Provide the [X, Y] coordinate of the cell's center where the given text is located.  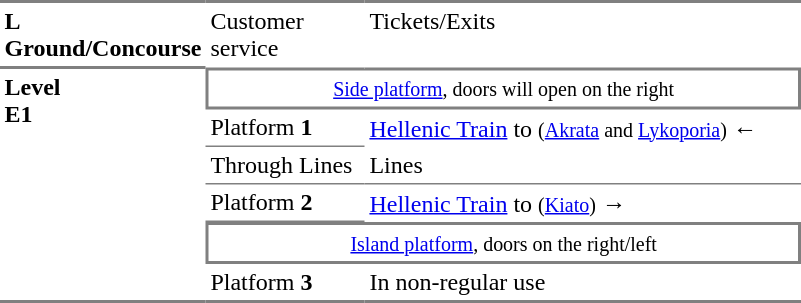
Tickets/Exits [583, 34]
Through Lines [286, 166]
Hellenic Train to (Kiato) → [583, 203]
LGround/Concourse [103, 34]
In non-regular use [583, 284]
Platform 1 [286, 129]
Lines [583, 166]
Hellenic Train to (Akrata and Lykoporia) ← [583, 129]
Platform 3 [286, 284]
LevelΕ1 [103, 186]
Customer service [286, 34]
Platform 2 [286, 203]
